Capture the cell that displays the provided text and extract its [x, y] central coordinate. 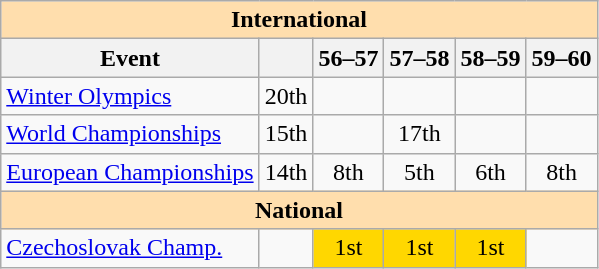
57–58 [420, 58]
Winter Olympics [130, 96]
5th [420, 172]
Czechoslovak Champ. [130, 248]
National [299, 210]
58–59 [490, 58]
56–57 [348, 58]
European Championships [130, 172]
14th [286, 172]
17th [420, 134]
15th [286, 134]
20th [286, 96]
59–60 [562, 58]
Event [130, 58]
International [299, 20]
6th [490, 172]
World Championships [130, 134]
